Provide the (X, Y) coordinate of the cell's center where the given text is located.  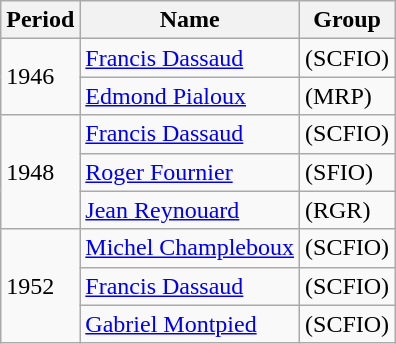
(MRP) (348, 96)
Edmond Pialoux (190, 96)
Michel Champleboux (190, 248)
1946 (40, 77)
1952 (40, 286)
Name (190, 20)
Jean Reynouard (190, 210)
1948 (40, 172)
Period (40, 20)
Gabriel Montpied (190, 324)
Group (348, 20)
(SFIO) (348, 172)
(RGR) (348, 210)
Roger Fournier (190, 172)
